Search for the cell housing the specified text and yield its [X, Y] center coordinate. 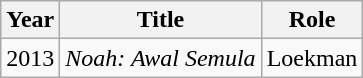
Year [30, 20]
Noah: Awal Semula [160, 58]
2013 [30, 58]
Title [160, 20]
Loekman [312, 58]
Role [312, 20]
